Find where the given text appears and provide that cell's center as [x, y] coordinate. 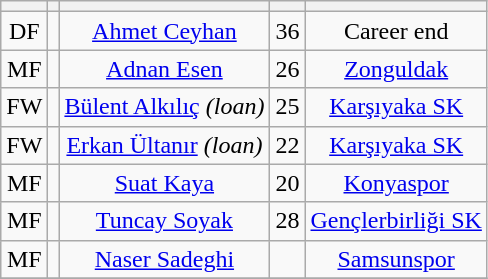
Gençlerbirliği SK [396, 221]
28 [288, 221]
20 [288, 183]
Ahmet Ceyhan [164, 31]
36 [288, 31]
Naser Sadeghi [164, 259]
26 [288, 69]
Adnan Esen [164, 69]
Erkan Ültanır (loan) [164, 145]
Zonguldak [396, 69]
DF [24, 31]
Bülent Alkılıç (loan) [164, 107]
Career end [396, 31]
Tuncay Soyak [164, 221]
Samsunspor [396, 259]
22 [288, 145]
Konyaspor [396, 183]
Suat Kaya [164, 183]
25 [288, 107]
